Locate the cell with the specified text and output its (X, Y) center coordinate. 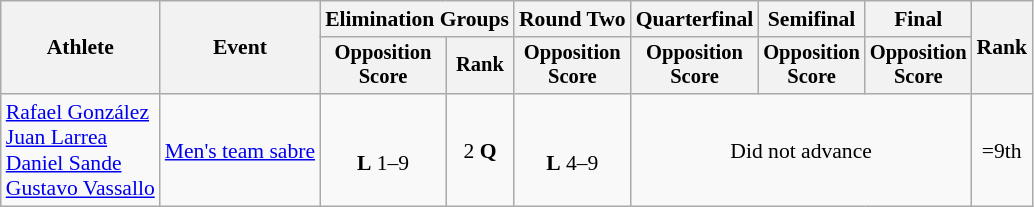
Quarterfinal (695, 19)
Athlete (80, 48)
Round Two (572, 19)
Men's team sabre (240, 150)
Did not advance (802, 150)
=9th (1002, 150)
L 1–9 (383, 150)
L 4–9 (572, 150)
2 Q (480, 150)
Elimination Groups (417, 19)
Rafael GonzálezJuan LarreaDaniel SandeGustavo Vassallo (80, 150)
Semifinal (812, 19)
Final (918, 19)
Event (240, 48)
